From the cell containing the given text, extract its center point as [x, y] coordinate. 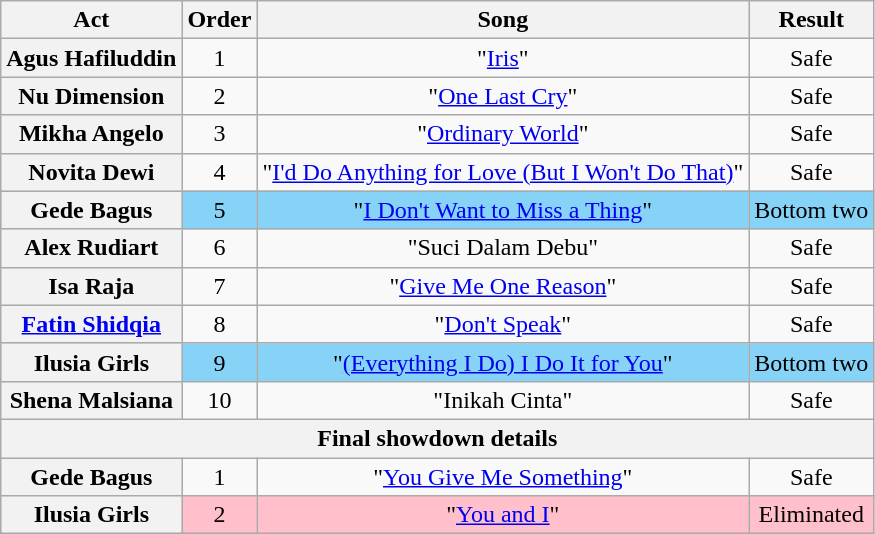
Order [220, 20]
Fatin Shidqia [92, 324]
Final showdown details [438, 438]
9 [220, 362]
Mikha Angelo [92, 134]
5 [220, 210]
"Give Me One Reason" [503, 286]
"Ordinary World" [503, 134]
Eliminated [812, 515]
"You Give Me Something" [503, 477]
Novita Dewi [92, 172]
Isa Raja [92, 286]
"Inikah Cinta" [503, 400]
"I Don't Want to Miss a Thing" [503, 210]
Shena Malsiana [92, 400]
10 [220, 400]
Result [812, 20]
Song [503, 20]
8 [220, 324]
3 [220, 134]
"You and I" [503, 515]
"One Last Cry" [503, 96]
Alex Rudiart [92, 248]
Agus Hafiluddin [92, 58]
"Don't Speak" [503, 324]
6 [220, 248]
Nu Dimension [92, 96]
"(Everything I Do) I Do It for You" [503, 362]
4 [220, 172]
"I'd Do Anything for Love (But I Won't Do That)" [503, 172]
Act [92, 20]
"Iris" [503, 58]
"Suci Dalam Debu" [503, 248]
7 [220, 286]
